Locate the cell with the specified text and output its [x, y] center coordinate. 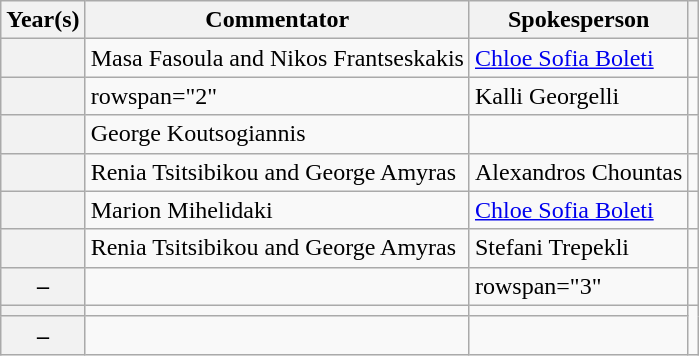
Alexandros Chountas [578, 172]
Stefani Trepekli [578, 248]
rowspan="3" [578, 286]
Kalli Georgelli [578, 96]
rowspan="2" [277, 96]
Spokesperson [578, 20]
Year(s) [43, 20]
Marion Mihelidaki [277, 210]
George Koutsogiannis [277, 134]
Commentator [277, 20]
Masa Fasoula and Nikos Frantseskakis [277, 58]
